Detect which cell encompasses the target text, then output its (X, Y) center coordinate. 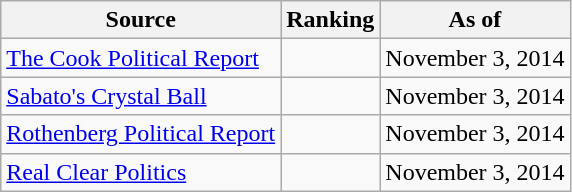
Rothenberg Political Report (141, 134)
Source (141, 20)
Real Clear Politics (141, 172)
Ranking (330, 20)
As of (475, 20)
The Cook Political Report (141, 58)
Sabato's Crystal Ball (141, 96)
